Return the (X, Y) coordinate for the center point of the cell that contains the specified text.  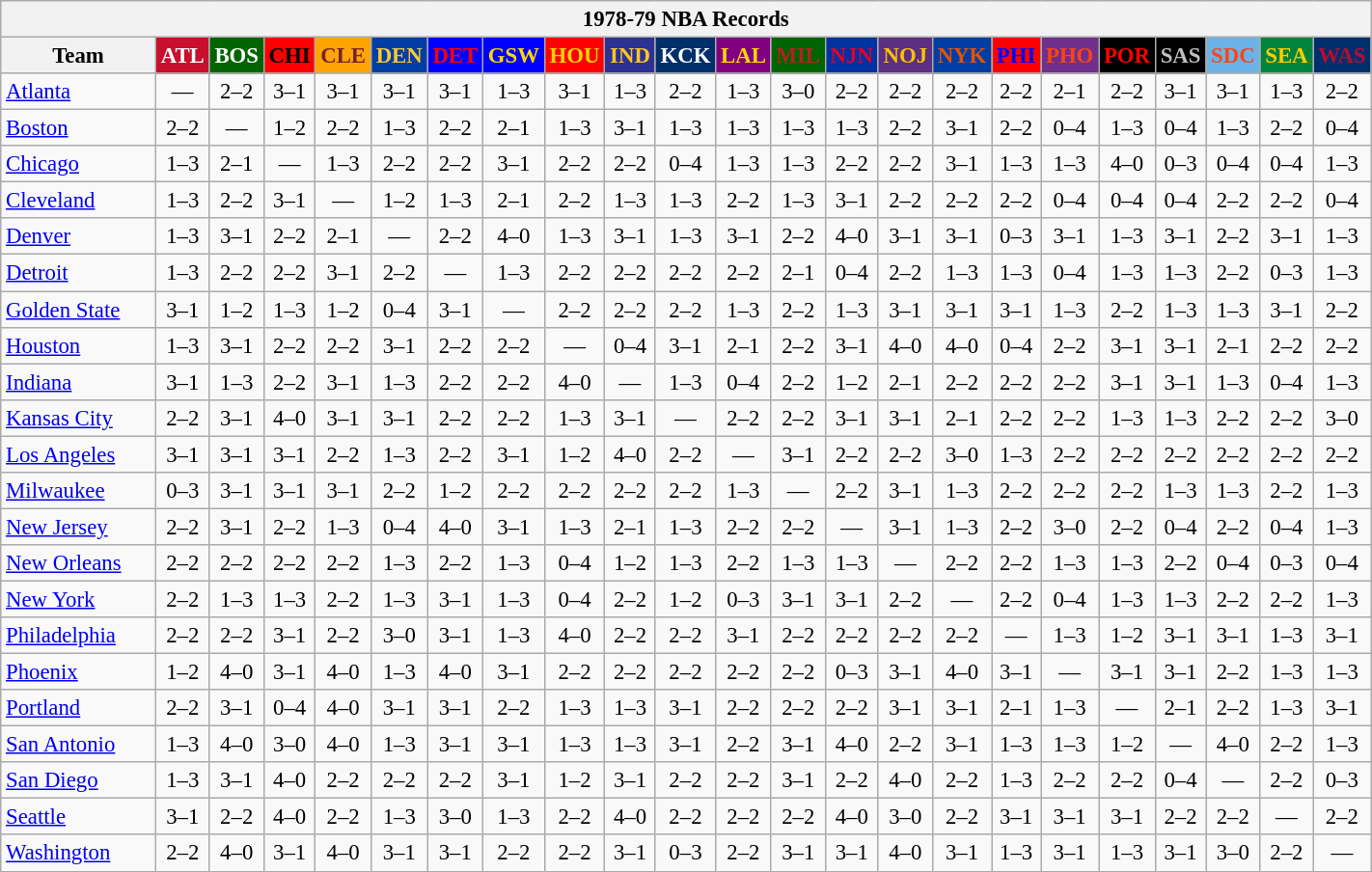
CHI (289, 56)
New Orleans (79, 563)
NOJ (905, 56)
Philadelphia (79, 636)
Washington (79, 854)
NYK (961, 56)
Phoenix (79, 672)
POR (1127, 56)
CLE (343, 56)
1978-79 NBA Records (686, 19)
Los Angeles (79, 454)
Chicago (79, 164)
WAS (1342, 56)
New Jersey (79, 527)
PHO (1070, 56)
Kansas City (79, 418)
BOS (236, 56)
SDC (1233, 56)
Denver (79, 236)
DEN (399, 56)
GSW (514, 56)
KCK (685, 56)
NJN (851, 56)
SEA (1287, 56)
Golden State (79, 310)
Indiana (79, 382)
Milwaukee (79, 491)
San Antonio (79, 745)
HOU (575, 56)
LAL (743, 56)
Houston (79, 345)
MIL (798, 56)
IND (630, 56)
Team (79, 56)
Portland (79, 708)
PHI (1017, 56)
Cleveland (79, 201)
SAS (1180, 56)
Boston (79, 128)
ATL (182, 56)
Atlanta (79, 92)
Seattle (79, 817)
DET (455, 56)
New York (79, 599)
Detroit (79, 273)
San Diego (79, 780)
